Extract the [x, y] coordinate from the center of the cell holding the provided text.  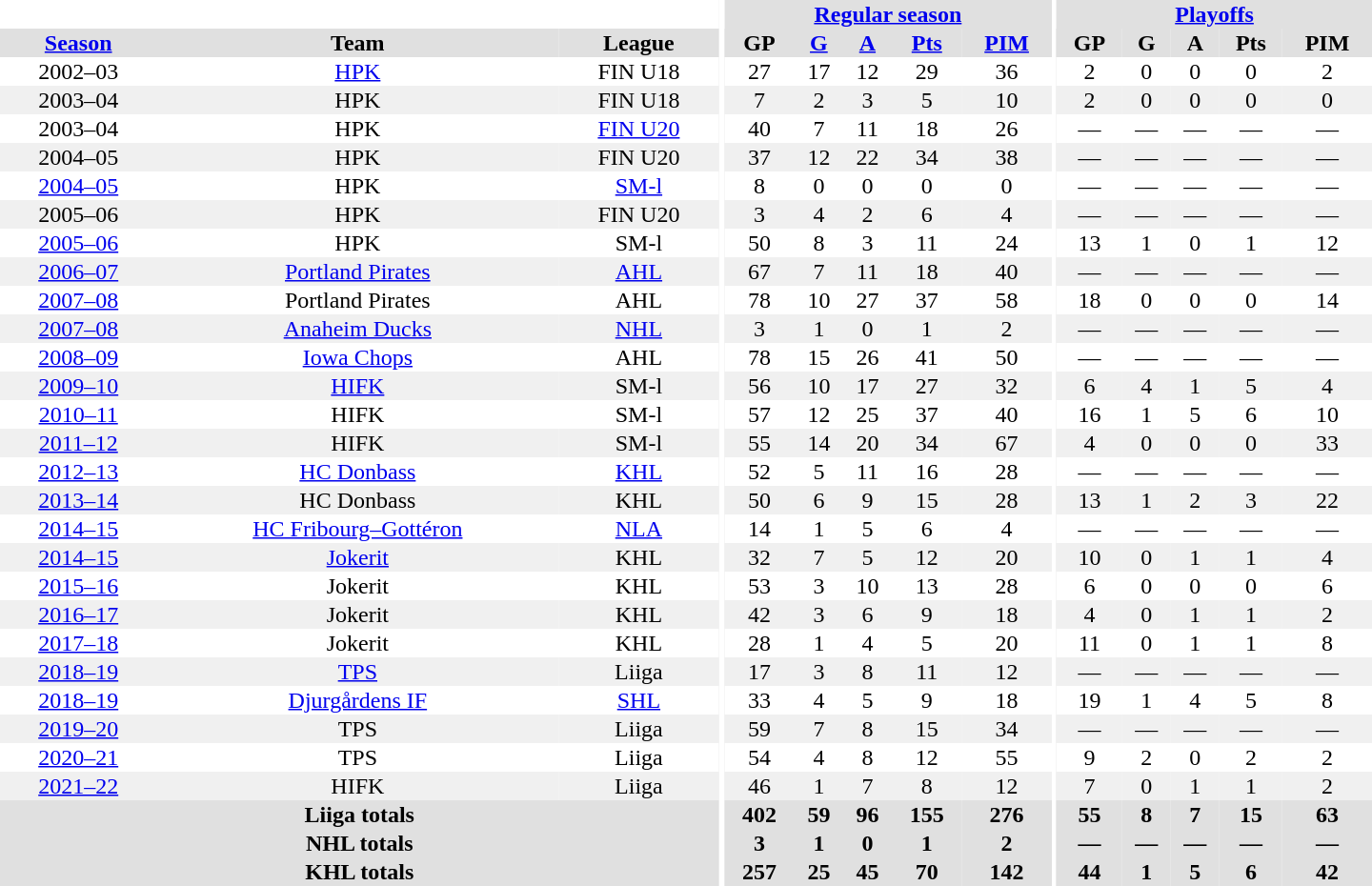
96 [867, 815]
54 [759, 757]
41 [927, 357]
2002–03 [78, 71]
2008–09 [78, 357]
Djurgårdens IF [357, 700]
2006–07 [78, 272]
155 [927, 815]
45 [867, 872]
38 [1007, 157]
56 [759, 386]
24 [1007, 243]
402 [759, 815]
NLA [638, 529]
2012–13 [78, 472]
2009–10 [78, 386]
2010–11 [78, 414]
Season [78, 43]
2015–16 [78, 586]
Team [357, 43]
257 [759, 872]
HC Fribourg–Gottéron [357, 529]
2021–22 [78, 786]
29 [927, 71]
NHL totals [360, 843]
2019–20 [78, 729]
Liiga totals [360, 815]
142 [1007, 872]
KHL totals [360, 872]
NHL [638, 329]
46 [759, 786]
276 [1007, 815]
53 [759, 586]
70 [927, 872]
57 [759, 414]
63 [1327, 815]
SHL [638, 700]
Regular season [888, 14]
2020–21 [78, 757]
Anaheim Ducks [357, 329]
Iowa Chops [357, 357]
Playoffs [1214, 14]
52 [759, 472]
2017–18 [78, 643]
League [638, 43]
2013–14 [78, 500]
2011–12 [78, 443]
58 [1007, 300]
44 [1090, 872]
36 [1007, 71]
2016–17 [78, 614]
19 [1090, 700]
